Find where the given text appears and provide that cell's center as [x, y] coordinate. 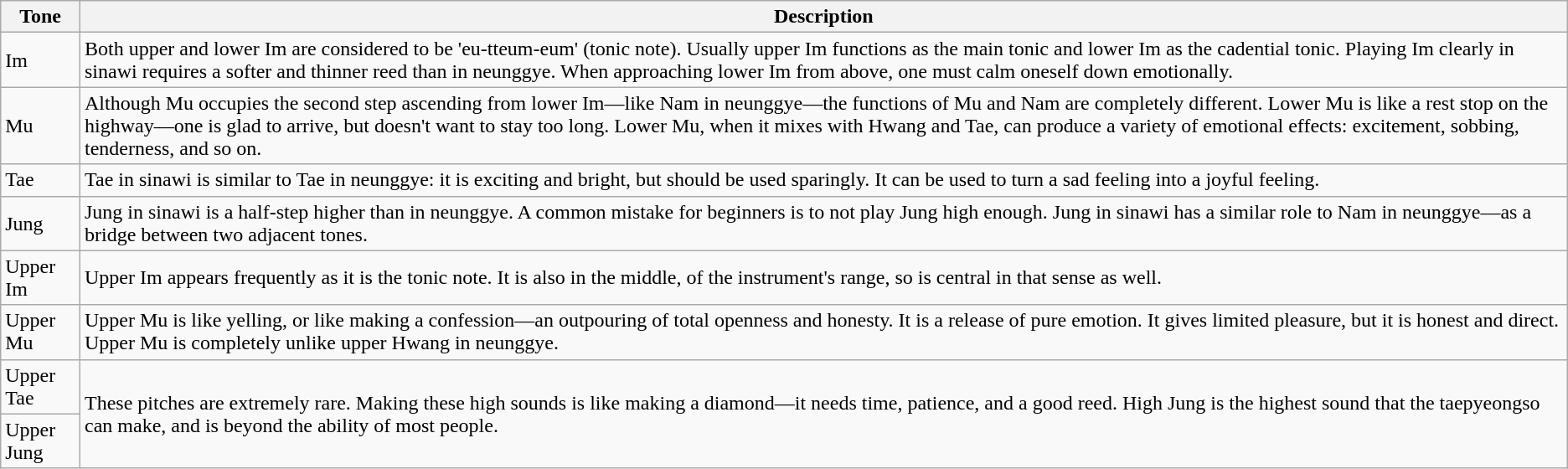
Description [823, 17]
Upper Im appears frequently as it is the tonic note. It is also in the middle, of the instrument's range, so is central in that sense as well. [823, 278]
Tae [40, 180]
Jung [40, 223]
Tone [40, 17]
Upper Tae [40, 387]
Upper Im [40, 278]
Upper Jung [40, 441]
Upper Mu [40, 332]
Mu [40, 126]
Im [40, 60]
